Detect which cell encompasses the target text, then output its [x, y] center coordinate. 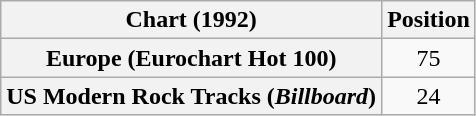
75 [429, 58]
24 [429, 96]
Position [429, 20]
Europe (Eurochart Hot 100) [192, 58]
US Modern Rock Tracks (Billboard) [192, 96]
Chart (1992) [192, 20]
